Extract the (x, y) coordinate from the center of the cell holding the provided text.  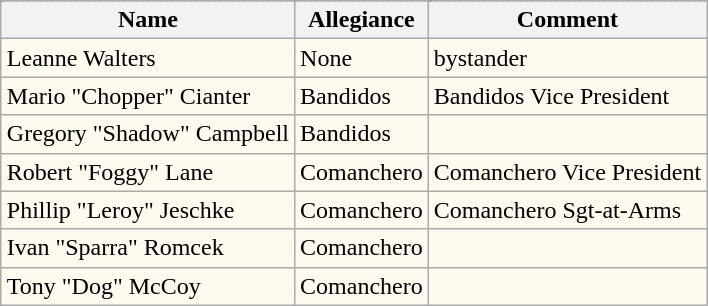
bystander (567, 58)
Leanne Walters (148, 58)
Bandidos Vice President (567, 96)
Comanchero Sgt-at-Arms (567, 210)
Mario "Chopper" Cianter (148, 96)
Phillip "Leroy" Jeschke (148, 210)
Robert "Foggy" Lane (148, 172)
Gregory "Shadow" Campbell (148, 134)
Comanchero Vice President (567, 172)
Tony "Dog" McCoy (148, 286)
Comment (567, 20)
Ivan "Sparra" Romcek (148, 248)
None (362, 58)
Allegiance (362, 20)
Name (148, 20)
